Identify which cell holds the provided text, then report its (x, y) central coordinate. 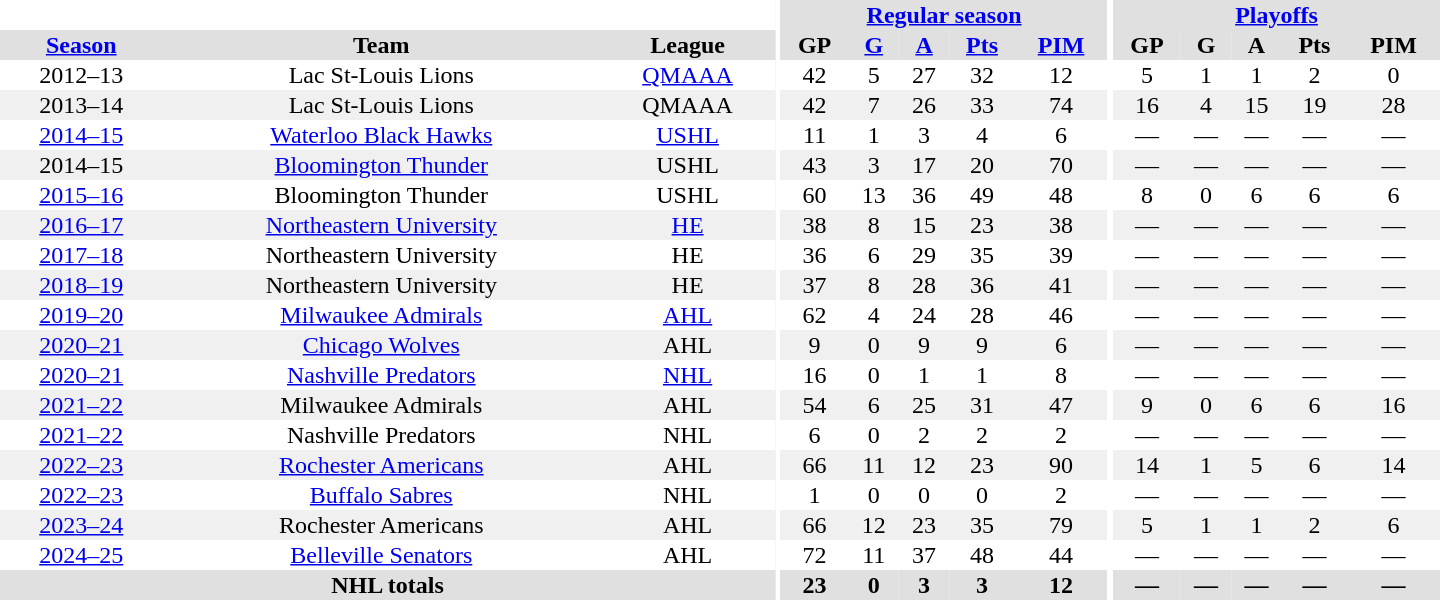
46 (1062, 315)
60 (815, 195)
17 (924, 165)
27 (924, 75)
54 (815, 405)
Regular season (944, 15)
39 (1062, 255)
29 (924, 255)
Team (381, 45)
32 (982, 75)
49 (982, 195)
20 (982, 165)
Belleville Senators (381, 555)
62 (815, 315)
2017–18 (81, 255)
19 (1314, 105)
79 (1062, 525)
74 (1062, 105)
44 (1062, 555)
Playoffs (1276, 15)
72 (815, 555)
Season (81, 45)
43 (815, 165)
33 (982, 105)
26 (924, 105)
2015–16 (81, 195)
2013–14 (81, 105)
13 (874, 195)
2016–17 (81, 225)
2024–25 (81, 555)
2018–19 (81, 285)
41 (1062, 285)
NHL totals (388, 585)
2019–20 (81, 315)
25 (924, 405)
70 (1062, 165)
Buffalo Sabres (381, 495)
League (688, 45)
Waterloo Black Hawks (381, 135)
47 (1062, 405)
31 (982, 405)
2012–13 (81, 75)
24 (924, 315)
7 (874, 105)
Chicago Wolves (381, 345)
90 (1062, 465)
2023–24 (81, 525)
